Search for the cell housing the specified text and yield its [x, y] center coordinate. 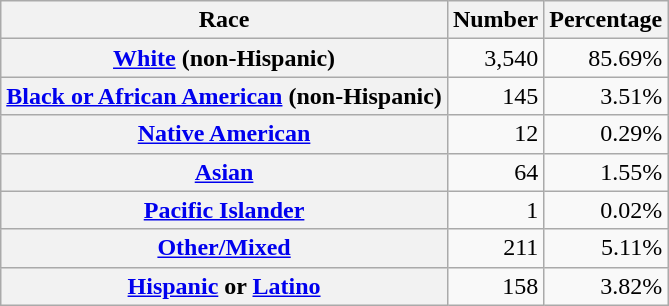
Pacific Islander [224, 210]
Percentage [606, 20]
Hispanic or Latino [224, 286]
Other/Mixed [224, 248]
Native American [224, 134]
Asian [224, 172]
Black or African American (non-Hispanic) [224, 96]
5.11% [606, 248]
145 [495, 96]
0.29% [606, 134]
1 [495, 210]
12 [495, 134]
0.02% [606, 210]
3.51% [606, 96]
158 [495, 286]
1.55% [606, 172]
Number [495, 20]
211 [495, 248]
3.82% [606, 286]
3,540 [495, 58]
64 [495, 172]
85.69% [606, 58]
Race [224, 20]
White (non-Hispanic) [224, 58]
